Return the [X, Y] coordinate for the center point of the cell that contains the specified text.  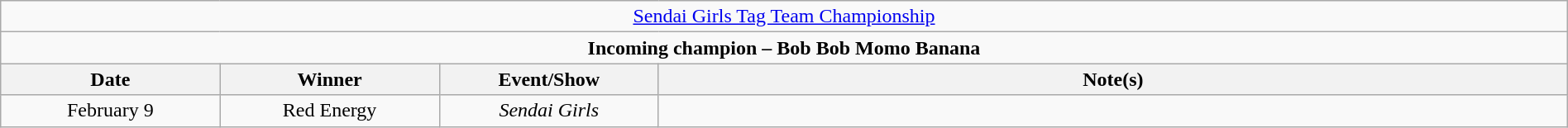
Sendai Girls Tag Team Championship [784, 17]
Note(s) [1113, 79]
Incoming champion – Bob Bob Momo Banana [784, 48]
Date [111, 79]
Sendai Girls [549, 111]
Red Energy [329, 111]
Event/Show [549, 79]
Winner [329, 79]
February 9 [111, 111]
